Scan for the cell matching the given text and deliver its [x, y] coordinate at center. 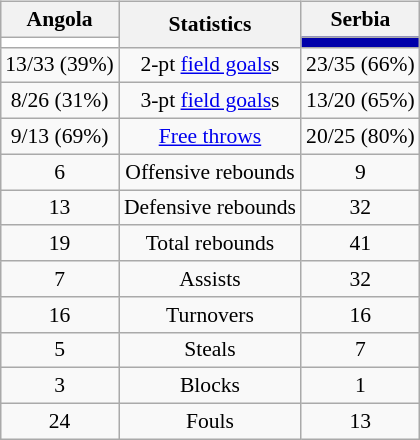
Free throws [210, 136]
Fouls [210, 421]
Offensive rebounds [210, 172]
19 [60, 243]
41 [360, 243]
24 [60, 421]
5 [60, 350]
6 [60, 172]
Total rebounds [210, 243]
Blocks [210, 386]
Turnovers [210, 314]
Angola [60, 19]
Statistics [210, 24]
3-pt field goalss [210, 101]
9 [360, 172]
Assists [210, 279]
13/20 (65%) [360, 101]
1 [360, 386]
Defensive rebounds [210, 208]
Steals [210, 350]
20/25 (80%) [360, 136]
2-pt field goalss [210, 65]
Serbia [360, 19]
8/26 (31%) [60, 101]
23/35 (66%) [360, 65]
13/33 (39%) [60, 65]
9/13 (69%) [60, 136]
3 [60, 386]
